Scan for the cell matching the given text and deliver its (x, y) coordinate at center. 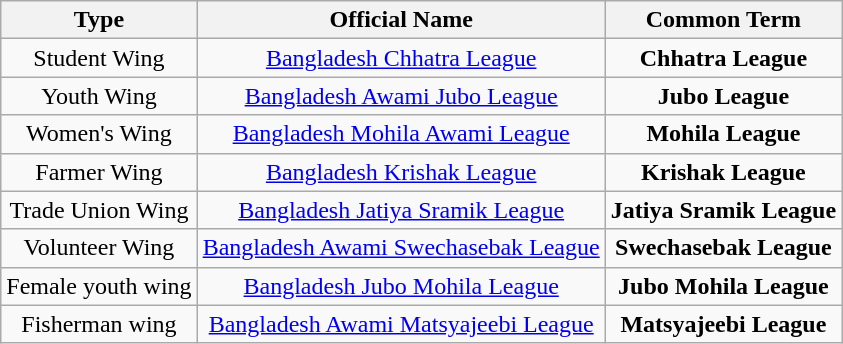
Bangladesh Chhatra League (401, 58)
Jubo League (723, 96)
Youth Wing (99, 96)
Jatiya Sramik League (723, 210)
Bangladesh Awami Matsyajeebi League (401, 324)
Swechasebak League (723, 248)
Bangladesh Krishak League (401, 172)
Krishak League (723, 172)
Farmer Wing (99, 172)
Fisherman wing (99, 324)
Student Wing (99, 58)
Bangladesh Jubo Mohila League (401, 286)
Volunteer Wing (99, 248)
Jubo Mohila League (723, 286)
Matsyajeebi League (723, 324)
Women's Wing (99, 134)
Female youth wing (99, 286)
Mohila League (723, 134)
Trade Union Wing (99, 210)
Chhatra League (723, 58)
Type (99, 20)
Official Name (401, 20)
Bangladesh Mohila Awami League (401, 134)
Bangladesh Jatiya Sramik League (401, 210)
Common Term (723, 20)
Bangladesh Awami Swechasebak League (401, 248)
Bangladesh Awami Jubo League (401, 96)
